Scan for the cell matching the given text and deliver its (X, Y) coordinate at center. 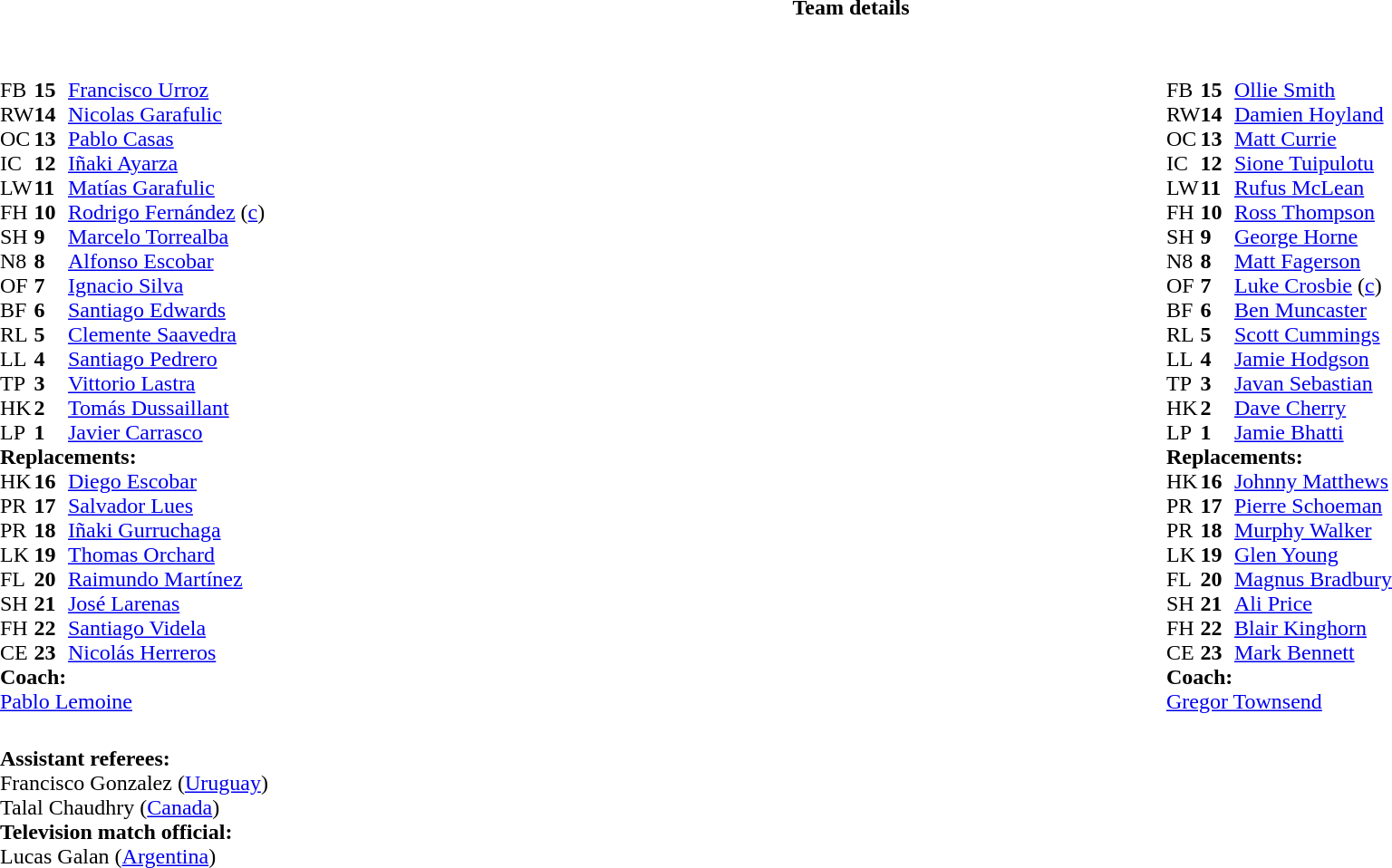
José Larenas (167, 603)
Gregor Townsend (1280, 701)
Rodrigo Fernández (c) (167, 212)
Ollie Smith (1313, 91)
Clemente Saavedra (167, 335)
Johnny Matthews (1313, 482)
Iñaki Gurruchaga (167, 531)
Alfonso Escobar (167, 261)
Javan Sebastian (1313, 384)
Matías Garafulic (167, 188)
Matt Currie (1313, 140)
Ross Thompson (1313, 212)
Francisco Urroz (167, 91)
Jamie Bhatti (1313, 433)
Jamie Hodgson (1313, 359)
Luke Crosbie (c) (1313, 286)
Blair Kinghorn (1313, 629)
Dave Cherry (1313, 408)
Vittorio Lastra (167, 384)
Rufus McLean (1313, 188)
Thomas Orchard (167, 555)
Scott Cummings (1313, 335)
Ali Price (1313, 603)
Magnus Bradbury (1313, 580)
Nicolás Herreros (167, 652)
Pierre Schoeman (1313, 506)
Nicolas Garafulic (167, 114)
Damien Hoyland (1313, 114)
Mark Bennett (1313, 652)
Ben Muncaster (1313, 310)
Sione Tuipulotu (1313, 163)
Glen Young (1313, 555)
Pablo Lemoine (132, 701)
Murphy Walker (1313, 531)
Santiago Edwards (167, 310)
Raimundo Martínez (167, 580)
George Horne (1313, 237)
Matt Fagerson (1313, 261)
Pablo Casas (167, 140)
Marcelo Torrealba (167, 237)
Santiago Pedrero (167, 359)
Santiago Videla (167, 629)
Salvador Lues (167, 506)
Diego Escobar (167, 482)
Tomás Dussaillant (167, 408)
Iñaki Ayarza (167, 163)
Ignacio Silva (167, 286)
Javier Carrasco (167, 433)
